Provide the (x, y) coordinate of the cell's center where the given text is located.  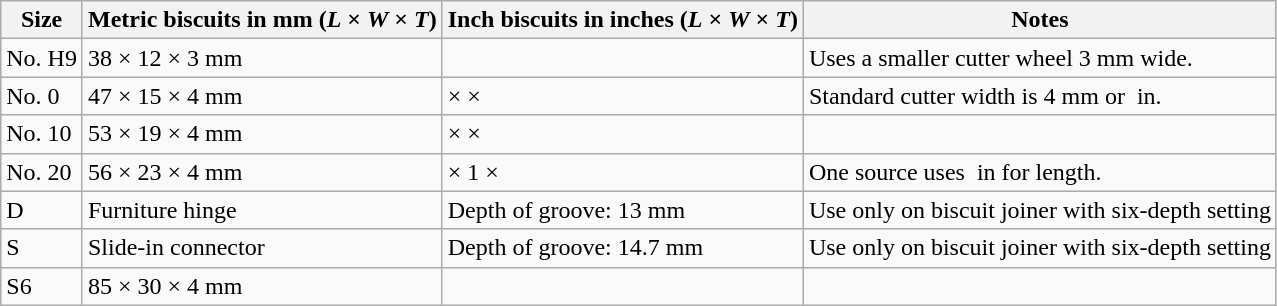
Inch biscuits in inches (L × W × T) (622, 20)
Metric biscuits in mm (L × W × T) (262, 20)
85 × 30 × 4 mm (262, 286)
No. 0 (42, 96)
D (42, 210)
No. 10 (42, 134)
No. H9 (42, 58)
38 × 12 × 3 mm (262, 58)
Size (42, 20)
53 × 19 × 4 mm (262, 134)
Depth of groove: 13 mm (622, 210)
56 × 23 × 4 mm (262, 172)
One source uses in for length. (1040, 172)
Uses a smaller cutter wheel 3 mm wide. (1040, 58)
Depth of groove: 14.7 mm (622, 248)
Notes (1040, 20)
S (42, 248)
Slide-in connector (262, 248)
Standard cutter width is 4 mm or in. (1040, 96)
47 × 15 × 4 mm (262, 96)
Furniture hinge (262, 210)
× 1 × (622, 172)
No. 20 (42, 172)
S6 (42, 286)
